Pinpoint the cell where the given text exists, returning its [x, y] midpoint coordinate. 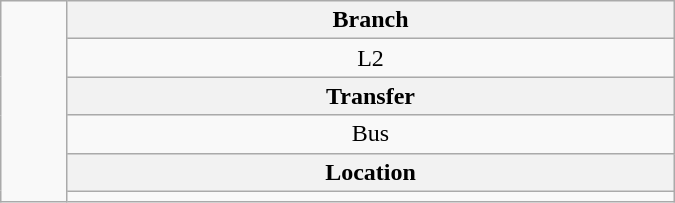
Transfer [370, 96]
L2 [370, 58]
Location [370, 172]
Bus [370, 134]
Branch [370, 20]
